Find where the given text appears and provide that cell's center as [x, y] coordinate. 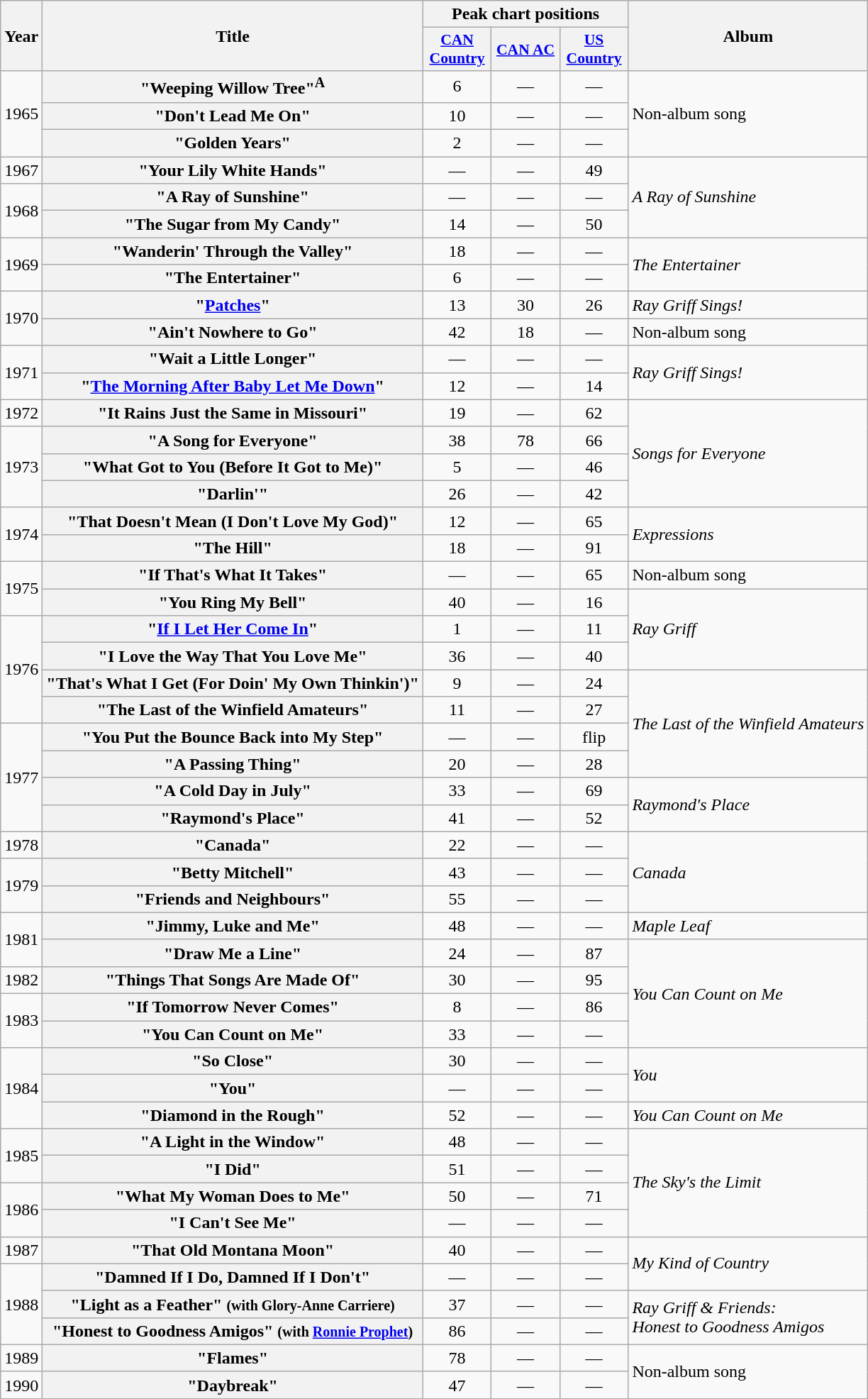
"Ain't Nowhere to Go" [233, 332]
Canada [748, 872]
13 [457, 305]
66 [594, 440]
62 [594, 413]
1981 [21, 939]
Ray Griff & Friends:Honest to Goodness Amigos [748, 1317]
8 [457, 1007]
46 [594, 467]
36 [457, 656]
38 [457, 440]
1970 [21, 319]
1985 [21, 1156]
Title [233, 35]
"It Rains Just the Same in Missouri" [233, 413]
The Entertainer [748, 265]
"Don't Lead Me On" [233, 116]
1989 [21, 1358]
"I Love the Way That You Love Me" [233, 656]
"You" [233, 1088]
Songs for Everyone [748, 453]
Ray Griff [748, 629]
16 [594, 602]
51 [457, 1169]
1972 [21, 413]
9 [457, 683]
Expressions [748, 534]
1984 [21, 1088]
"You Can Count on Me" [233, 1034]
"So Close" [233, 1061]
US Country [594, 50]
Album [748, 35]
1990 [21, 1385]
10 [457, 116]
27 [594, 710]
"Wait a Little Longer" [233, 359]
"Daybreak" [233, 1385]
"Friends and Neighbours" [233, 899]
"Betty Mitchell" [233, 872]
55 [457, 899]
28 [594, 764]
CAN Country [457, 50]
Peak chart positions [525, 14]
"If That's What It Takes" [233, 575]
My Kind of Country [748, 1263]
19 [457, 413]
1 [457, 629]
1983 [21, 1021]
"Raymond's Place" [233, 818]
2 [457, 143]
1975 [21, 589]
71 [594, 1196]
"That Old Montana Moon" [233, 1250]
1986 [21, 1210]
"Patches" [233, 305]
"Diamond in the Rough" [233, 1115]
1968 [21, 211]
"Honest to Goodness Amigos" (with Ronnie Prophet) [233, 1331]
"A Passing Thing" [233, 764]
"Jimmy, Luke and Me" [233, 926]
"Weeping Willow Tree"A [233, 87]
"That's What I Get (For Doin' My Own Thinkin')" [233, 683]
5 [457, 467]
"Things That Songs Are Made Of" [233, 980]
"Flames" [233, 1358]
"You Put the Bounce Back into My Step" [233, 737]
1967 [21, 170]
1974 [21, 534]
"The Sugar from My Candy" [233, 224]
20 [457, 764]
"Damned If I Do, Damned If I Don't" [233, 1277]
"What My Woman Does to Me" [233, 1196]
"Wanderin' Through the Valley" [233, 251]
1988 [21, 1304]
1971 [21, 372]
37 [457, 1304]
"The Entertainer" [233, 278]
69 [594, 791]
"A Light in the Window" [233, 1142]
87 [594, 953]
"A Song for Everyone" [233, 440]
"The Morning After Baby Let Me Down" [233, 386]
1978 [21, 845]
"Your Lily White Hands" [233, 170]
The Last of the Winfield Amateurs [748, 724]
Year [21, 35]
41 [457, 818]
1977 [21, 778]
flip [594, 737]
"I Can't See Me" [233, 1223]
91 [594, 548]
A Ray of Sunshine [748, 197]
"Golden Years" [233, 143]
"The Hill" [233, 548]
Maple Leaf [748, 926]
"That Doesn't Mean (I Don't Love My God)" [233, 521]
1979 [21, 885]
43 [457, 872]
95 [594, 980]
"If Tomorrow Never Comes" [233, 1007]
You [748, 1075]
CAN AC [526, 50]
1965 [21, 114]
"A Cold Day in July" [233, 791]
"Canada" [233, 845]
49 [594, 170]
47 [457, 1385]
1976 [21, 670]
1973 [21, 467]
1982 [21, 980]
"You Ring My Bell" [233, 602]
"Draw Me a Line" [233, 953]
"If I Let Her Come In" [233, 629]
"Darlin'" [233, 494]
"What Got to You (Before It Got to Me)" [233, 467]
"Light as a Feather" (with Glory-Anne Carriere) [233, 1304]
The Sky's the Limit [748, 1183]
"A Ray of Sunshine" [233, 197]
22 [457, 845]
"I Did" [233, 1169]
"The Last of the Winfield Amateurs" [233, 710]
1987 [21, 1250]
Raymond's Place [748, 804]
1969 [21, 265]
